Determine the [X, Y] coordinate at the center of the cell enclosing the given text.  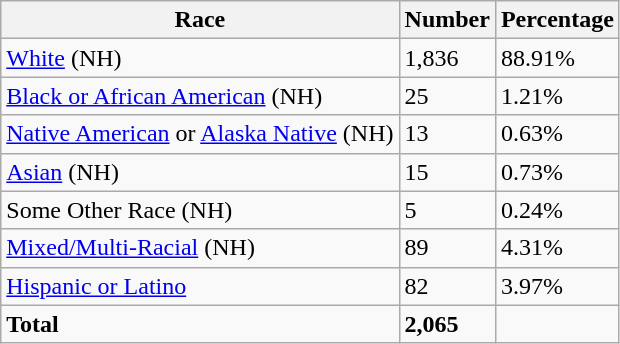
Total [200, 324]
Number [447, 20]
Asian (NH) [200, 172]
Mixed/Multi-Racial (NH) [200, 248]
Black or African American (NH) [200, 96]
Race [200, 20]
5 [447, 210]
1.21% [557, 96]
White (NH) [200, 58]
0.63% [557, 134]
0.73% [557, 172]
Some Other Race (NH) [200, 210]
89 [447, 248]
3.97% [557, 286]
0.24% [557, 210]
13 [447, 134]
15 [447, 172]
Native American or Alaska Native (NH) [200, 134]
88.91% [557, 58]
2,065 [447, 324]
4.31% [557, 248]
Percentage [557, 20]
82 [447, 286]
1,836 [447, 58]
25 [447, 96]
Hispanic or Latino [200, 286]
